Determine the (x, y) coordinate at the center of the cell enclosing the given text.  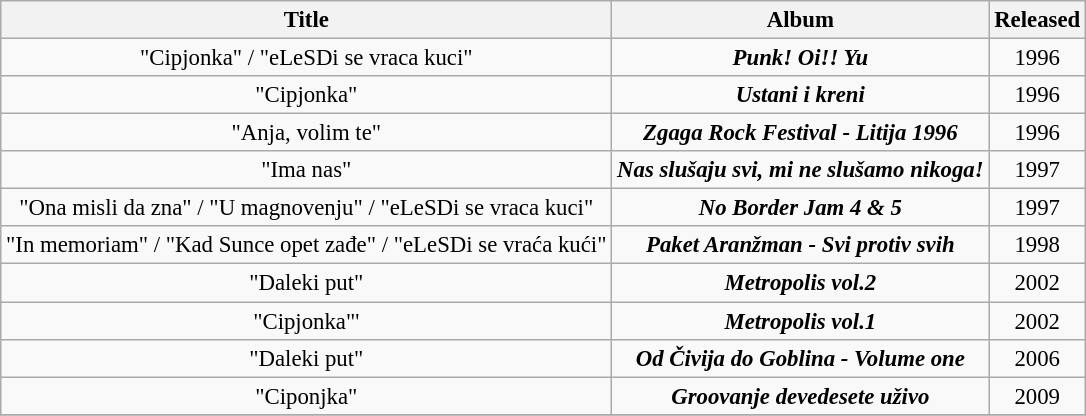
Ustani i kreni (800, 95)
Od Čivija do Goblina - Volume one (800, 358)
"Anja, volim te" (306, 133)
Zgaga Rock Festival - Litija 1996 (800, 133)
"Ima nas" (306, 170)
"Ona misli da zna" / "U magnovenju" / "eLeSDi se vraca kuci" (306, 208)
2006 (1038, 358)
Groovanje devedesete uživo (800, 396)
Album (800, 20)
Released (1038, 20)
Paket Aranžman - Svi protiv svih (800, 245)
"Cipjonka" (306, 95)
"Ciponjka" (306, 396)
1998 (1038, 245)
No Border Jam 4 & 5 (800, 208)
Metropolis vol.2 (800, 283)
"Cipjonka" / "eLeSDi se vraca kuci" (306, 58)
"In memoriam" / "Kad Sunce opet zađe" / "eLeSDi se vraća kući" (306, 245)
"Cipjonka"' (306, 321)
Title (306, 20)
Metropolis vol.1 (800, 321)
Nas slušaju svi, mi ne slušamo nikoga! (800, 170)
2009 (1038, 396)
Punk! Oi!! Yu (800, 58)
